For the text-containing cell, return its midpoint in (X, Y) coordinate format. 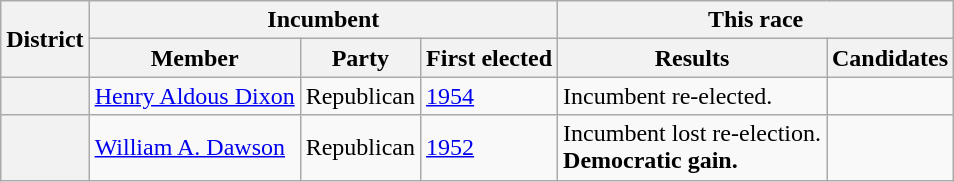
Results (692, 58)
William A. Dawson (194, 148)
This race (756, 20)
Incumbent lost re-election.Democratic gain. (692, 148)
Incumbent re-elected. (692, 96)
1954 (490, 96)
District (45, 39)
Member (194, 58)
Incumbent (323, 20)
1952 (490, 148)
Henry Aldous Dixon (194, 96)
Party (360, 58)
First elected (490, 58)
Candidates (890, 58)
